Identify which cell holds the provided text, then report its (X, Y) central coordinate. 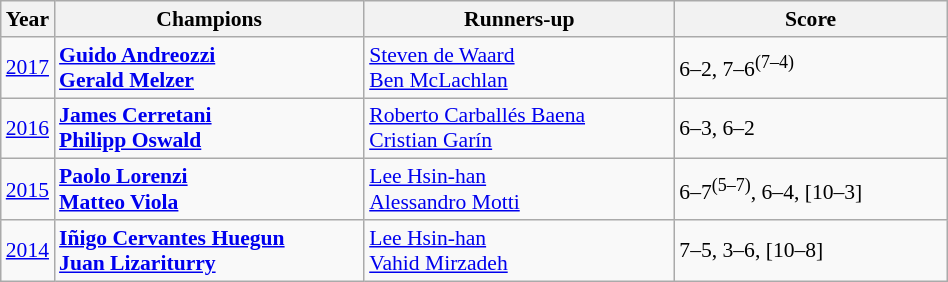
2016 (28, 128)
Iñigo Cervantes Huegun Juan Lizariturry (209, 250)
2014 (28, 250)
Runners-up (519, 19)
6–7(5–7), 6–4, [10–3] (810, 190)
2017 (28, 68)
Champions (209, 19)
6–3, 6–2 (810, 128)
Lee Hsin-han Alessandro Motti (519, 190)
2015 (28, 190)
Paolo Lorenzi Matteo Viola (209, 190)
Steven de Waard Ben McLachlan (519, 68)
Score (810, 19)
7–5, 3–6, [10–8] (810, 250)
6–2, 7–6(7–4) (810, 68)
Guido Andreozzi Gerald Melzer (209, 68)
Year (28, 19)
James Cerretani Philipp Oswald (209, 128)
Roberto Carballés Baena Cristian Garín (519, 128)
Lee Hsin-han Vahid Mirzadeh (519, 250)
